From the cell containing the given text, extract its center point as (x, y) coordinate. 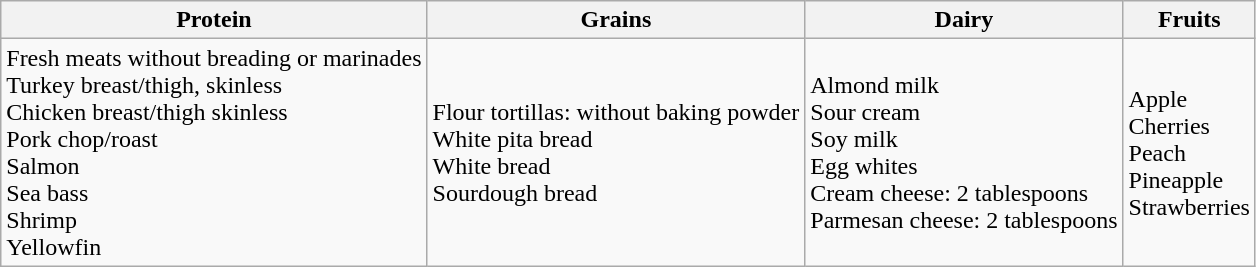
Grains (616, 20)
Dairy (964, 20)
AppleCherriesPeachPineappleStrawberries (1189, 152)
Almond milkSour creamSoy milkEgg whitesCream cheese: 2 tablespoonsParmesan cheese: 2 tablespoons (964, 152)
Fruits (1189, 20)
Protein (214, 20)
Flour tortillas: without baking powderWhite pita breadWhite breadSourdough bread (616, 152)
Fresh meats without breading or marinadesTurkey breast/thigh, skinlessChicken breast/thigh skinlessPork chop/roastSalmonSea bassShrimpYellowfin (214, 152)
